Pinpoint the cell where the given text exists, returning its (x, y) midpoint coordinate. 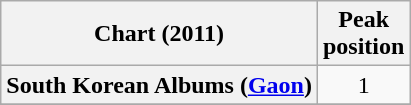
Chart (2011) (160, 34)
1 (363, 85)
South Korean Albums (Gaon) (160, 85)
Peakposition (363, 34)
